Locate the cell with the specified text and output its (X, Y) center coordinate. 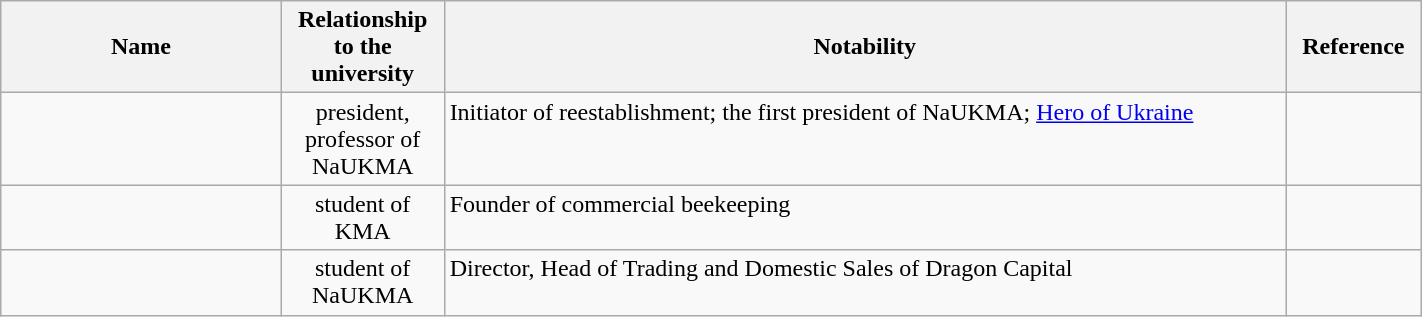
Notability (864, 47)
Reference (1354, 47)
student of NaUKMA (362, 282)
president, professor of NaUKMA (362, 139)
student of KMA (362, 218)
Founder of commercial beekeeping (864, 218)
Initiator of reestablishment; the first president of NaUKMA; Hero of Ukraine (864, 139)
Director, Head of Trading and Domestic Sales of Dragon Capital (864, 282)
Relationship to the university (362, 47)
Name (141, 47)
